Scan for the cell matching the given text and deliver its [x, y] coordinate at center. 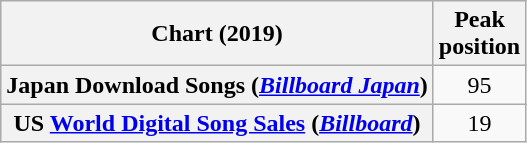
Peakposition [479, 34]
Japan Download Songs (Billboard Japan) [218, 85]
Chart (2019) [218, 34]
19 [479, 123]
95 [479, 85]
US World Digital Song Sales (Billboard) [218, 123]
